Capture the cell that displays the provided text and extract its [x, y] central coordinate. 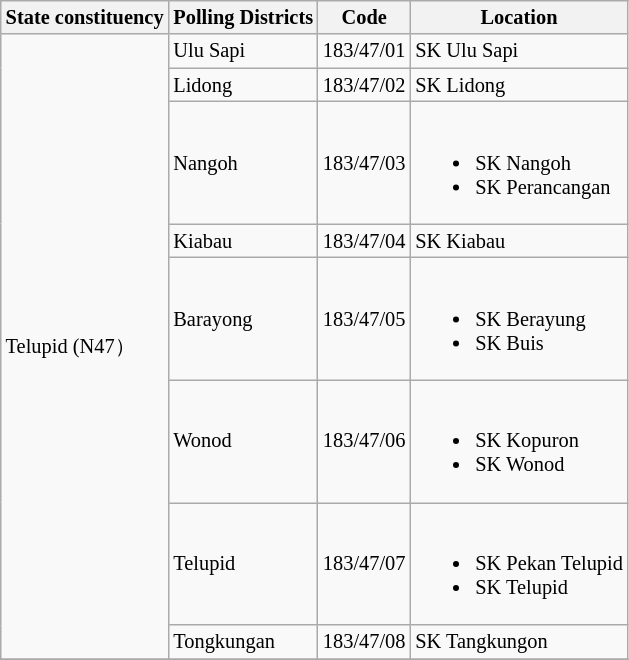
183/47/07 [364, 563]
Telupid (N47） [85, 346]
183/47/08 [364, 642]
183/47/02 [364, 85]
Lidong [243, 85]
Location [518, 17]
183/47/05 [364, 318]
Nangoh [243, 162]
Code [364, 17]
Ulu Sapi [243, 51]
SK Lidong [518, 85]
SK KopuronSK Wonod [518, 441]
Kiabau [243, 241]
SK Tangkungon [518, 642]
SK Kiabau [518, 241]
Polling Districts [243, 17]
Telupid [243, 563]
SK Pekan TelupidSK Telupid [518, 563]
183/47/04 [364, 241]
SK NangohSK Perancangan [518, 162]
Tongkungan [243, 642]
SK Ulu Sapi [518, 51]
183/47/06 [364, 441]
State constituency [85, 17]
Wonod [243, 441]
SK BerayungSK Buis [518, 318]
183/47/03 [364, 162]
Barayong [243, 318]
183/47/01 [364, 51]
